Return the [X, Y] coordinate for the center point of the cell that contains the specified text.  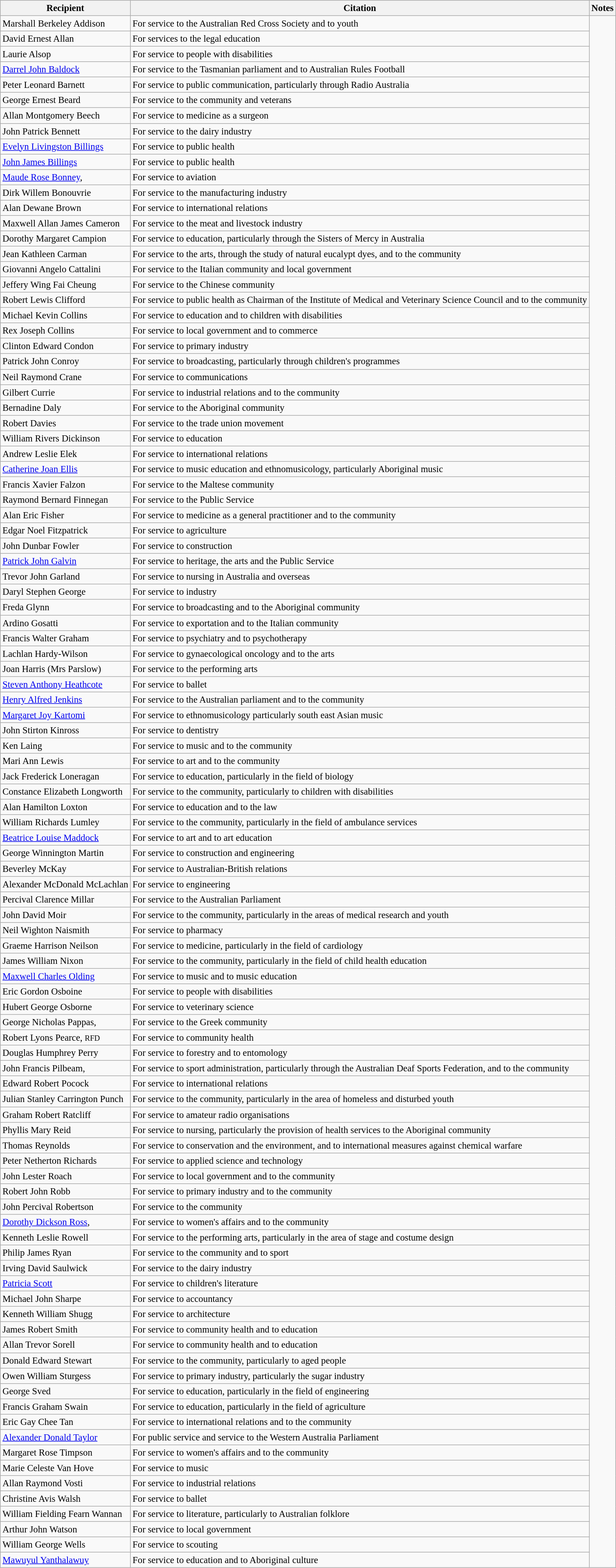
John Patrick Bennett [65, 131]
For service to the Maltese community [360, 484]
Trevor John Garland [65, 577]
Kenneth Leslie Rowell [65, 1237]
For service to industry [360, 592]
Irving David Saulwick [65, 1268]
Citation [360, 8]
For service to the meat and livestock industry [360, 223]
Thomas Reynolds [65, 1145]
For service to primary industry and to the community [360, 1192]
William George Wells [65, 1545]
David Ernest Allan [65, 39]
Beatrice Louise Maddock [65, 838]
For service to accountancy [360, 1299]
Freda Glynn [65, 607]
Mawuyul Yanthalawuy [65, 1560]
Peter Netherton Richards [65, 1160]
Giovanni Angelo Cattalini [65, 269]
For service to the Australian parliament and to the community [360, 700]
Robert John Robb [65, 1192]
For service to education, particularly in the field of agriculture [360, 1407]
Allan Trevor Sorell [65, 1345]
For service to ethnomusicology particularly south east Asian music [360, 715]
For service to art and to the community [360, 761]
For service to music and to music education [360, 976]
For service to gynaecological oncology and to the arts [360, 654]
Allan Raymond Vosti [65, 1483]
For service to forestry and to entomology [360, 1053]
Neil Raymond Crane [65, 377]
For service to the community [360, 1207]
For service to local government and to the community [360, 1176]
Gilbert Currie [65, 392]
For service to the Australian Parliament [360, 899]
George Ernest Beard [65, 100]
For service to dentistry [360, 730]
Robert Davies [65, 423]
For service to children's literature [360, 1284]
For service to architecture [360, 1314]
For service to engineering [360, 884]
Edward Robert Pocock [65, 1084]
For service to conservation and the environment, and to international measures against chemical warfare [360, 1145]
Robert Lyons Pearce, RFD [65, 1038]
For service to veterinary science [360, 1007]
For service to industrial relations [360, 1483]
Maxwell Allan James Cameron [65, 223]
For service to the Tasmanian parliament and to Australian Rules Football [360, 69]
For service to exportation and to the Italian community [360, 623]
James William Nixon [65, 961]
For service to the Public Service [360, 500]
Philip James Ryan [65, 1253]
For service to Australian-British relations [360, 869]
Rex Joseph Collins [65, 331]
For service to pharmacy [360, 930]
John Francis Pilbeam, [65, 1068]
Francis Walter Graham [65, 638]
Maude Rose Bonney, [65, 177]
George Nicholas Pappas, [65, 1022]
John Lester Roach [65, 1176]
For service to education and to Aboriginal culture [360, 1560]
For service to the Greek community [360, 1022]
For service to public health as Chairman of the Institute of Medical and Veterinary Science Council and to the community [360, 300]
George Sved [65, 1391]
For service to public communication, particularly through Radio Australia [360, 85]
For service to construction and engineering [360, 853]
Ardino Gosatti [65, 623]
For public service and service to the Western Australia Parliament [360, 1437]
Dirk Willem Bonouvrie [65, 193]
For service to the Chinese community [360, 285]
John Stirton Kinross [65, 730]
Constance Elizabeth Longworth [65, 792]
Peter Leonard Barnett [65, 85]
Maxwell Charles Olding [65, 976]
Marie Celeste Van Hove [65, 1468]
Dorothy Dickson Ross, [65, 1222]
Patricia Scott [65, 1284]
For service to the community and to sport [360, 1253]
John Dunbar Fowler [65, 546]
For service to international relations and to the community [360, 1422]
For service to education [360, 439]
Daryl Stephen George [65, 592]
For service to the arts, through the study of natural eucalypt dyes, and to the community [360, 254]
Ken Laing [65, 746]
Lachlan Hardy-Wilson [65, 654]
Beverley McKay [65, 869]
For service to the community, particularly to aged people [360, 1360]
Margaret Rose Timpson [65, 1453]
For service to community health [360, 1038]
For service to medicine as a surgeon [360, 116]
For service to education, particularly in the field of biology [360, 777]
For service to broadcasting, particularly through children's programmes [360, 362]
For service to primary industry [360, 346]
For service to the performing arts [360, 669]
For service to education, particularly in the field of engineering [360, 1391]
Jean Kathleen Carman [65, 254]
Alan Dewane Brown [65, 208]
Evelyn Livingston Billings [65, 146]
For service to applied science and technology [360, 1160]
For service to amateur radio organisations [360, 1115]
Alan Hamilton Loxton [65, 807]
Henry Alfred Jenkins [65, 700]
For service to the community, particularly in the field of ambulance services [360, 822]
For service to music and to the community [360, 746]
Donald Edward Stewart [65, 1360]
For service to scouting [360, 1545]
For service to industrial relations and to the community [360, 392]
Francis Xavier Falzon [65, 484]
For service to psychiatry and to psychotherapy [360, 638]
Hubert George Osborne [65, 1007]
For service to music [360, 1468]
For service to literature, particularly to Australian folklore [360, 1514]
Allan Montgomery Beech [65, 116]
Kenneth William Shugg [65, 1314]
Francis Graham Swain [65, 1407]
For service to sport administration, particularly through the Australian Deaf Sports Federation, and to the community [360, 1068]
For service to the Italian community and local government [360, 269]
For service to medicine as a general practitioner and to the community [360, 515]
Neil Wighton Naismith [65, 930]
Graham Robert Ratcliff [65, 1115]
For service to communications [360, 377]
Alexander Donald Taylor [65, 1437]
Darrel John Baldock [65, 69]
For service to art and to art education [360, 838]
Owen William Sturgess [65, 1376]
Christine Avis Walsh [65, 1499]
For service to aviation [360, 177]
For service to the community, particularly in the area of homeless and disturbed youth [360, 1099]
For service to education, particularly through the Sisters of Mercy in Australia [360, 239]
For service to the manufacturing industry [360, 193]
Julian Stanley Carrington Punch [65, 1099]
Laurie Alsop [65, 54]
For service to the community, particularly to children with disabilities [360, 792]
Margaret Joy Kartomi [65, 715]
Andrew Leslie Elek [65, 454]
For service to primary industry, particularly the sugar industry [360, 1376]
William Fielding Fearn Wannan [65, 1514]
Recipient [65, 8]
For service to local government [360, 1530]
For service to nursing, particularly the provision of health services to the Aboriginal community [360, 1130]
Bernadine Daly [65, 408]
For service to heritage, the arts and the Public Service [360, 561]
Notes [603, 8]
Catherine Joan Ellis [65, 469]
Robert Lewis Clifford [65, 300]
Dorothy Margaret Campion [65, 239]
George Winnington Martin [65, 853]
For service to education and to children with disabilities [360, 316]
Marshall Berkeley Addison [65, 24]
For service to the community, particularly in the areas of medical research and youth [360, 915]
For service to the community, particularly in the field of child health education [360, 961]
For service to the Australian Red Cross Society and to youth [360, 24]
Steven Anthony Heathcote [65, 684]
For service to nursing in Australia and overseas [360, 577]
For service to local government and to commerce [360, 331]
Patrick John Galvin [65, 561]
Raymond Bernard Finnegan [65, 500]
Douglas Humphrey Perry [65, 1053]
John James Billings [65, 162]
For service to the performing arts, particularly in the area of stage and costume design [360, 1237]
Phyllis Mary Reid [65, 1130]
For service to the community and veterans [360, 100]
For service to medicine, particularly in the field of cardiology [360, 945]
Eric Gay Chee Tan [65, 1422]
Clinton Edward Condon [65, 346]
William Rivers Dickinson [65, 439]
Jeffery Wing Fai Cheung [65, 285]
Patrick John Conroy [65, 362]
Edgar Noel Fitzpatrick [65, 531]
Eric Gordon Osboine [65, 992]
William Richards Lumley [65, 822]
Percival Clarence Millar [65, 899]
Mari Ann Lewis [65, 761]
For services to the legal education [360, 39]
Alexander McDonald McLachlan [65, 884]
Graeme Harrison Neilson [65, 945]
For service to broadcasting and to the Aboriginal community [360, 607]
For service to music education and ethnomusicology, particularly Aboriginal music [360, 469]
For service to the trade union movement [360, 423]
Jack Frederick Loneragan [65, 777]
For service to agriculture [360, 531]
Alan Eric Fisher [65, 515]
For service to the Aboriginal community [360, 408]
For service to education and to the law [360, 807]
Michael John Sharpe [65, 1299]
Arthur John Watson [65, 1530]
John Percival Robertson [65, 1207]
For service to construction [360, 546]
James Robert Smith [65, 1330]
John David Moir [65, 915]
Michael Kevin Collins [65, 316]
Joan Harris (Mrs Parslow) [65, 669]
